Capture the cell that displays the provided text and extract its [X, Y] central coordinate. 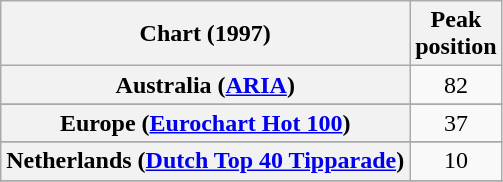
Chart (1997) [206, 34]
10 [456, 161]
Europe (Eurochart Hot 100) [206, 123]
Peakposition [456, 34]
37 [456, 123]
82 [456, 85]
Australia (ARIA) [206, 85]
Netherlands (Dutch Top 40 Tipparade) [206, 161]
